Find where the given text appears and provide that cell's center as (x, y) coordinate. 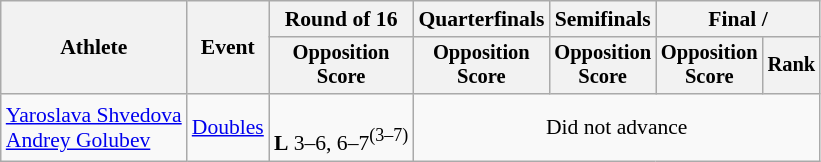
L 3–6, 6–7(3–7) (341, 128)
Event (228, 48)
Semifinals (602, 19)
Final / (738, 19)
Athlete (94, 48)
Rank (792, 66)
Doubles (228, 128)
Did not advance (616, 128)
Round of 16 (341, 19)
Quarterfinals (481, 19)
Yaroslava ShvedovaAndrey Golubev (94, 128)
